Pinpoint the cell where the given text exists, returning its (X, Y) midpoint coordinate. 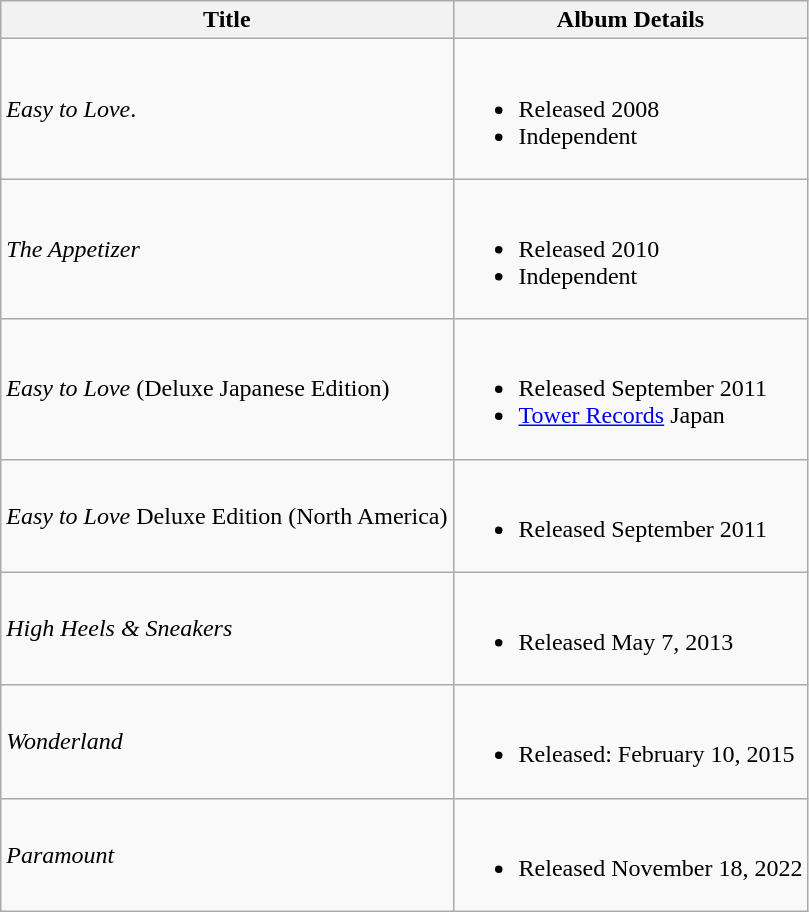
Released: February 10, 2015 (630, 742)
Easy to Love. (227, 109)
Album Details (630, 20)
Paramount (227, 854)
Title (227, 20)
Released September 2011Tower Records Japan (630, 389)
The Appetizer (227, 249)
Released November 18, 2022 (630, 854)
Released 2008Independent (630, 109)
Easy to Love Deluxe Edition (North America) (227, 516)
Released 2010Independent (630, 249)
Wonderland (227, 742)
Released September 2011 (630, 516)
High Heels & Sneakers (227, 628)
Released May 7, 2013 (630, 628)
Easy to Love (Deluxe Japanese Edition) (227, 389)
